Return (X, Y) of the center of cell containing provided text 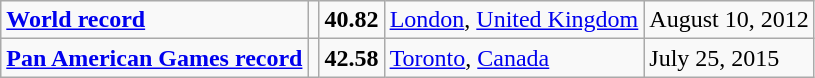
London, United Kingdom (514, 20)
40.82 (352, 20)
July 25, 2015 (729, 58)
August 10, 2012 (729, 20)
World record (154, 20)
Pan American Games record (154, 58)
42.58 (352, 58)
Toronto, Canada (514, 58)
